Find where the given text appears and provide that cell's center as (x, y) coordinate. 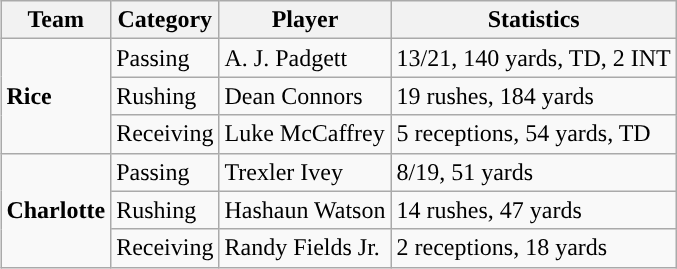
Player (305, 20)
14 rushes, 47 yards (534, 210)
Dean Connors (305, 96)
Team (56, 20)
A. J. Padgett (305, 58)
Rice (56, 96)
Trexler Ivey (305, 172)
8/19, 51 yards (534, 172)
Luke McCaffrey (305, 134)
Randy Fields Jr. (305, 248)
Hashaun Watson (305, 210)
Category (165, 20)
2 receptions, 18 yards (534, 248)
13/21, 140 yards, TD, 2 INT (534, 58)
Charlotte (56, 210)
5 receptions, 54 yards, TD (534, 134)
19 rushes, 184 yards (534, 96)
Statistics (534, 20)
